Search for the cell housing the specified text and yield its (X, Y) center coordinate. 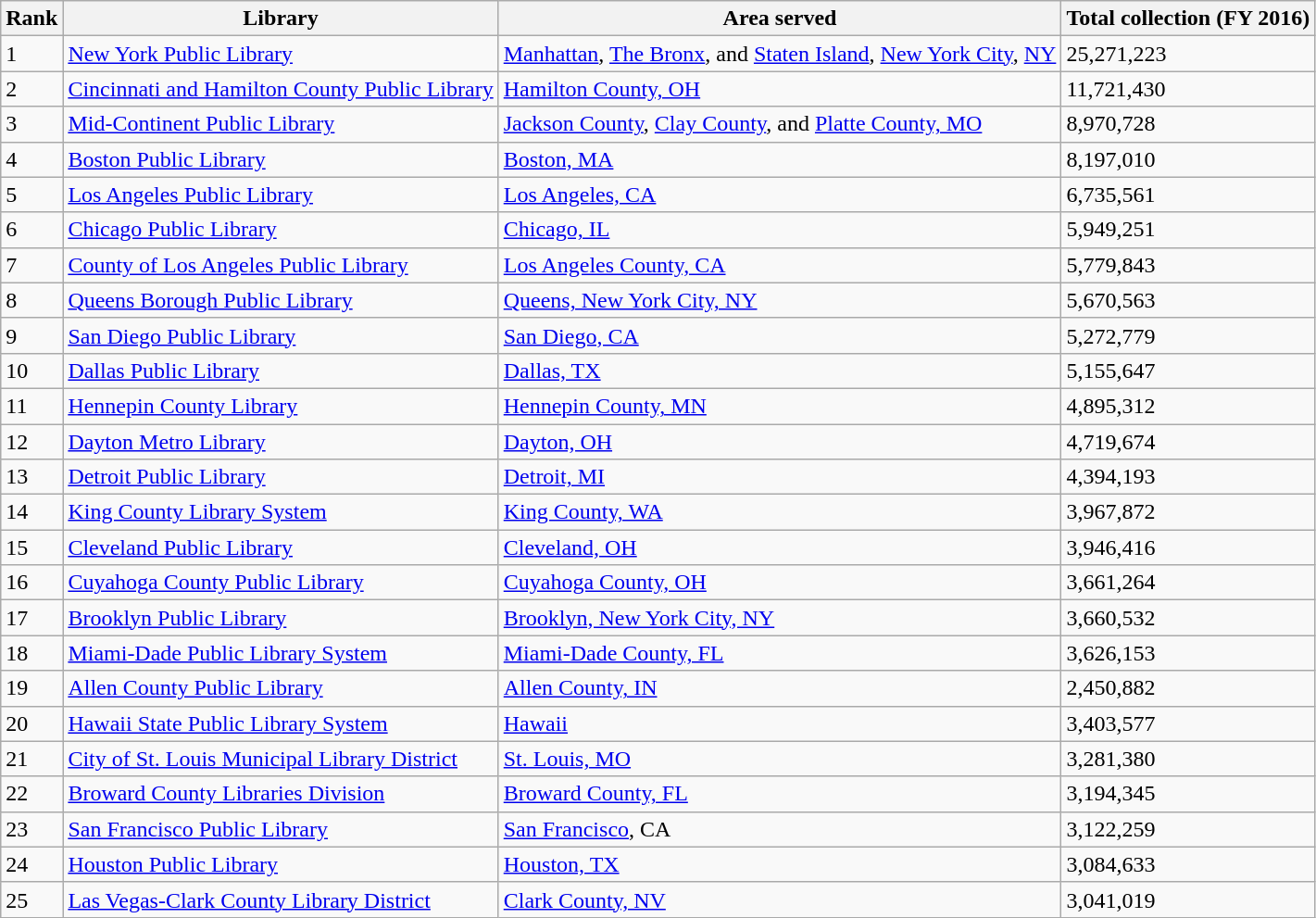
Hawaii (780, 723)
3,041,019 (1188, 899)
4,719,674 (1188, 442)
11,721,430 (1188, 89)
Dayton, OH (780, 442)
Area served (780, 19)
Allen County, IN (780, 688)
25 (31, 899)
5 (31, 195)
Houston Public Library (281, 864)
San Francisco, CA (780, 829)
23 (31, 829)
5,949,251 (1188, 230)
Brooklyn, New York City, NY (780, 618)
Los Angeles, CA (780, 195)
8 (31, 300)
3,122,259 (1188, 829)
Broward County Libraries Division (281, 794)
4 (31, 159)
3,626,153 (1188, 653)
Los Angeles Public Library (281, 195)
21 (31, 759)
5,155,647 (1188, 371)
Miami-Dade Public Library System (281, 653)
Miami-Dade County, FL (780, 653)
6 (31, 230)
Rank (31, 19)
Jackson County, Clay County, and Platte County, MO (780, 124)
6,735,561 (1188, 195)
18 (31, 653)
19 (31, 688)
Cincinnati and Hamilton County Public Library (281, 89)
Boston, MA (780, 159)
2 (31, 89)
20 (31, 723)
3,946,416 (1188, 547)
9 (31, 335)
Cuyahoga County Public Library (281, 583)
Total collection (FY 2016) (1188, 19)
3,194,345 (1188, 794)
Hennepin County, MN (780, 406)
17 (31, 618)
Dallas, TX (780, 371)
Chicago, IL (780, 230)
San Diego, CA (780, 335)
Cleveland Public Library (281, 547)
Chicago Public Library (281, 230)
Boston Public Library (281, 159)
4,394,193 (1188, 477)
8,197,010 (1188, 159)
3,967,872 (1188, 512)
11 (31, 406)
Hawaii State Public Library System (281, 723)
San Diego Public Library (281, 335)
Dayton Metro Library (281, 442)
25,271,223 (1188, 54)
7 (31, 265)
Houston, TX (780, 864)
Brooklyn Public Library (281, 618)
Cleveland, OH (780, 547)
Allen County Public Library (281, 688)
3,403,577 (1188, 723)
5,779,843 (1188, 265)
10 (31, 371)
22 (31, 794)
San Francisco Public Library (281, 829)
5,272,779 (1188, 335)
3,661,264 (1188, 583)
Detroit, MI (780, 477)
Manhattan, The Bronx, and Staten Island, New York City, NY (780, 54)
12 (31, 442)
5,670,563 (1188, 300)
County of Los Angeles Public Library (281, 265)
15 (31, 547)
St. Louis, MO (780, 759)
City of St. Louis Municipal Library District (281, 759)
3,281,380 (1188, 759)
Detroit Public Library (281, 477)
New York Public Library (281, 54)
Broward County, FL (780, 794)
Las Vegas-Clark County Library District (281, 899)
Hennepin County Library (281, 406)
24 (31, 864)
3 (31, 124)
13 (31, 477)
1 (31, 54)
3,660,532 (1188, 618)
King County Library System (281, 512)
Los Angeles County, CA (780, 265)
4,895,312 (1188, 406)
16 (31, 583)
Clark County, NV (780, 899)
Mid-Continent Public Library (281, 124)
Hamilton County, OH (780, 89)
8,970,728 (1188, 124)
King County, WA (780, 512)
Queens, New York City, NY (780, 300)
Cuyahoga County, OH (780, 583)
2,450,882 (1188, 688)
3,084,633 (1188, 864)
Queens Borough Public Library (281, 300)
Dallas Public Library (281, 371)
14 (31, 512)
Library (281, 19)
